Provide the (X, Y) coordinate of the cell's center where the given text is located.  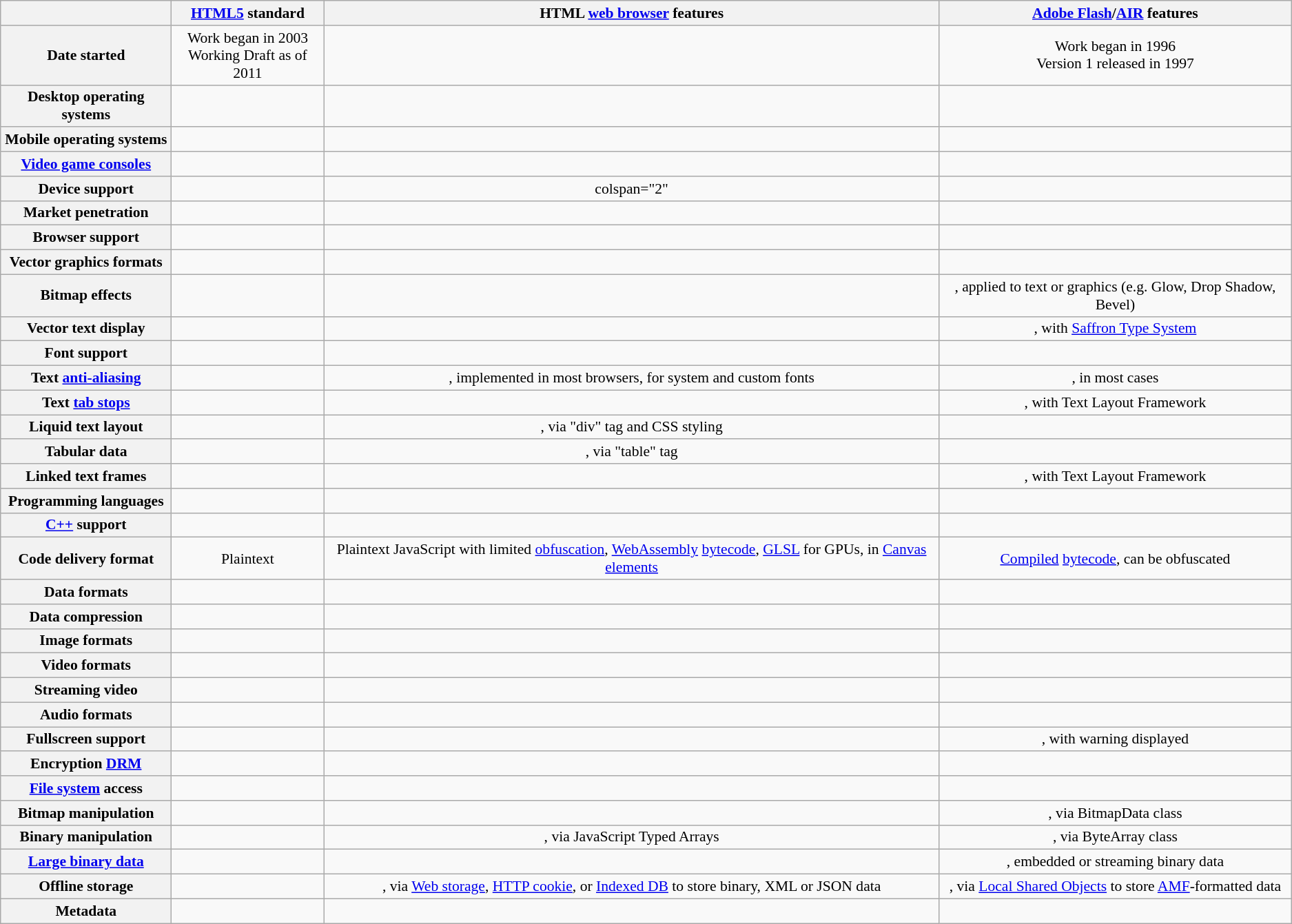
Mobile operating systems (86, 140)
Text tab stops (86, 402)
Metadata (86, 911)
Streaming video (86, 690)
, via JavaScript Typed Arrays (631, 837)
Liquid text layout (86, 427)
Bitmap effects (86, 295)
, applied to text or graphics (e.g. Glow, Drop Shadow, Bevel) (1115, 295)
Market penetration (86, 213)
Audio formats (86, 715)
Compiled bytecode, can be obfuscated (1115, 558)
Offline storage (86, 887)
, via "table" tag (631, 452)
Plaintext (248, 558)
, implemented in most browsers, for system and custom fonts (631, 378)
Image formats (86, 641)
, via ByteArray class (1115, 837)
Linked text frames (86, 476)
Encryption DRM (86, 764)
Video game consoles (86, 164)
, in most cases (1115, 378)
Adobe Flash/AIR features (1115, 13)
Plaintext JavaScript with limited obfuscation, WebAssembly bytecode, GLSL for GPUs, in Canvas elements (631, 558)
, via "div" tag and CSS styling (631, 427)
Text anti-aliasing (86, 378)
Device support (86, 189)
Bitmap manipulation (86, 813)
Binary manipulation (86, 837)
Code delivery format (86, 558)
Large binary data (86, 862)
Fullscreen support (86, 739)
, via Local Shared Objects to store AMF-formatted data (1115, 887)
Desktop operating systems (86, 106)
Font support (86, 353)
Work began in 2003 Working Draft as of 2011 (248, 55)
, with warning displayed (1115, 739)
, embedded or streaming binary data (1115, 862)
colspan="2" (631, 189)
File system access (86, 788)
Data compression (86, 617)
Vector text display (86, 329)
HTML5 standard (248, 13)
Work began in 1996 Version 1 released in 1997 (1115, 55)
, with Saffron Type System (1115, 329)
Tabular data (86, 452)
, via BitmapData class (1115, 813)
Vector graphics formats (86, 263)
Data formats (86, 592)
Programming languages (86, 501)
C++ support (86, 525)
Browser support (86, 238)
HTML web browser features (631, 13)
, via Web storage, HTTP cookie, or Indexed DB to store binary, XML or JSON data (631, 887)
Date started (86, 55)
Video formats (86, 666)
